Extract the (X, Y) coordinate from the center of the cell holding the provided text.  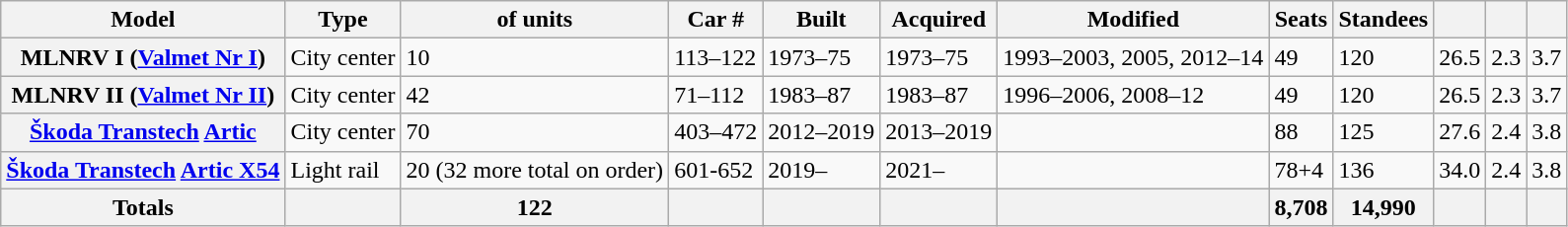
Type (343, 20)
Model (143, 20)
10 (535, 57)
27.6 (1460, 132)
34.0 (1460, 170)
125 (1383, 132)
71–112 (716, 95)
2019– (821, 170)
8,708 (1301, 207)
78+4 (1301, 170)
Car # (716, 20)
113–122 (716, 57)
Light rail (343, 170)
70 (535, 132)
Škoda Transtech Artic X54 (143, 170)
20 (32 more total on order) (535, 170)
Seats (1301, 20)
Totals (143, 207)
Standees (1383, 20)
122 (535, 207)
of units (535, 20)
601-652 (716, 170)
14,990 (1383, 207)
Modified (1133, 20)
MLNRV II (Valmet Nr II) (143, 95)
Acquired (939, 20)
88 (1301, 132)
1996–2006, 2008–12 (1133, 95)
2013–2019 (939, 132)
42 (535, 95)
Škoda Transtech Artic (143, 132)
136 (1383, 170)
Built (821, 20)
403–472 (716, 132)
2021– (939, 170)
1993–2003, 2005, 2012–14 (1133, 57)
2012–2019 (821, 132)
MLNRV I (Valmet Nr I) (143, 57)
